Locate the cell with the specified text and output its (x, y) center coordinate. 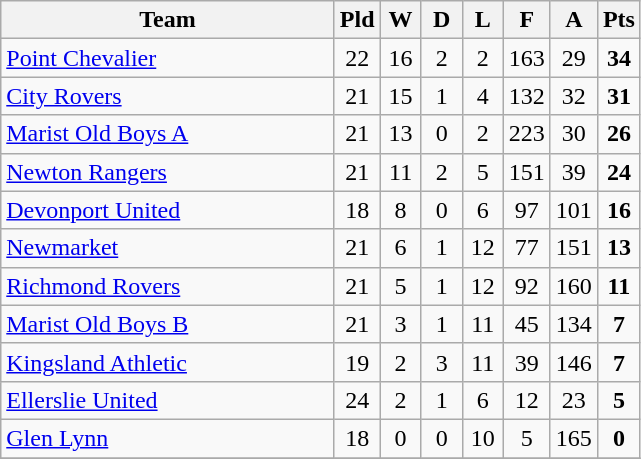
223 (526, 134)
Pld (357, 20)
163 (526, 58)
L (482, 20)
15 (400, 96)
26 (618, 134)
W (400, 20)
30 (574, 134)
F (526, 20)
City Rovers (168, 96)
132 (526, 96)
4 (482, 96)
134 (574, 324)
32 (574, 96)
92 (526, 286)
8 (400, 210)
Marist Old Boys B (168, 324)
Marist Old Boys A (168, 134)
D (442, 20)
Point Chevalier (168, 58)
165 (574, 438)
Ellerslie United (168, 400)
Pts (618, 20)
77 (526, 248)
22 (357, 58)
97 (526, 210)
Team (168, 20)
A (574, 20)
29 (574, 58)
160 (574, 286)
Glen Lynn (168, 438)
19 (357, 362)
34 (618, 58)
Richmond Rovers (168, 286)
10 (482, 438)
45 (526, 324)
Newton Rangers (168, 172)
146 (574, 362)
31 (618, 96)
Newmarket (168, 248)
Devonport United (168, 210)
23 (574, 400)
Kingsland Athletic (168, 362)
101 (574, 210)
